For the text-containing cell, return its midpoint in (X, Y) coordinate format. 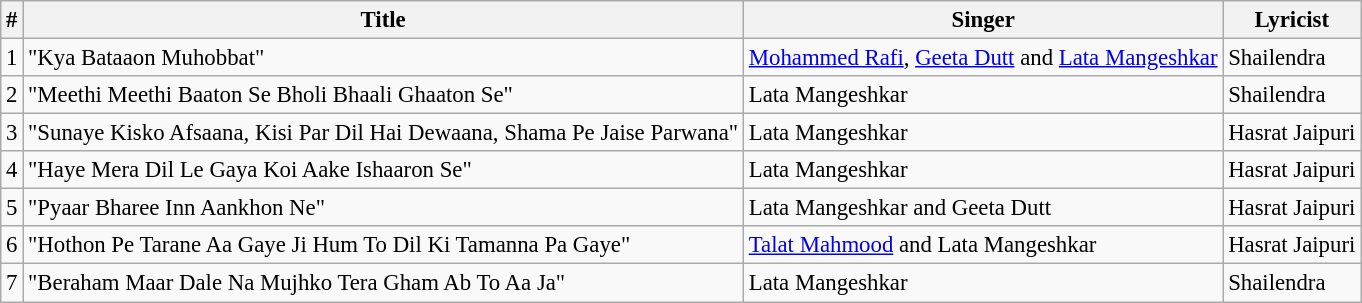
7 (12, 283)
"Sunaye Kisko Afsaana, Kisi Par Dil Hai Dewaana, Shama Pe Jaise Parwana" (384, 133)
1 (12, 58)
3 (12, 133)
4 (12, 170)
6 (12, 245)
"Kya Bataaon Muhobbat" (384, 58)
"Beraham Maar Dale Na Mujhko Tera Gham Ab To Aa Ja" (384, 283)
Mohammed Rafi, Geeta Dutt and Lata Mangeshkar (982, 58)
Lata Mangeshkar and Geeta Dutt (982, 208)
2 (12, 95)
"Pyaar Bharee Inn Aankhon Ne" (384, 208)
Singer (982, 20)
"Meethi Meethi Baaton Se Bholi Bhaali Ghaaton Se" (384, 95)
"Haye Mera Dil Le Gaya Koi Aake Ishaaron Se" (384, 170)
"Hothon Pe Tarane Aa Gaye Ji Hum To Dil Ki Tamanna Pa Gaye" (384, 245)
Talat Mahmood and Lata Mangeshkar (982, 245)
Lyricist (1292, 20)
5 (12, 208)
Title (384, 20)
# (12, 20)
